Identify which cell holds the provided text, then report its [x, y] central coordinate. 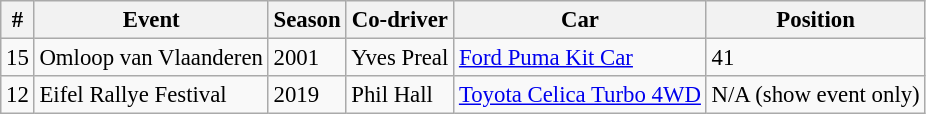
Position [816, 20]
Eifel Rallye Festival [151, 95]
N/A (show event only) [816, 95]
Event [151, 20]
Yves Preal [400, 58]
Phil Hall [400, 95]
Co-driver [400, 20]
Car [580, 20]
15 [18, 58]
Ford Puma Kit Car [580, 58]
Season [307, 20]
2019 [307, 95]
41 [816, 58]
# [18, 20]
Omloop van Vlaanderen [151, 58]
12 [18, 95]
2001 [307, 58]
Toyota Celica Turbo 4WD [580, 95]
